Return the (X, Y) coordinate for the center point of the cell that contains the specified text.  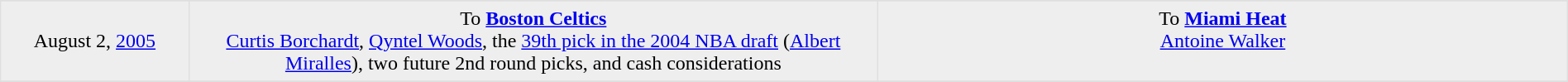
To Miami HeatAntoine Walker (1223, 41)
August 2, 2005 (94, 41)
